Output the [x, y] coordinate of the center of the cell containing the given text.  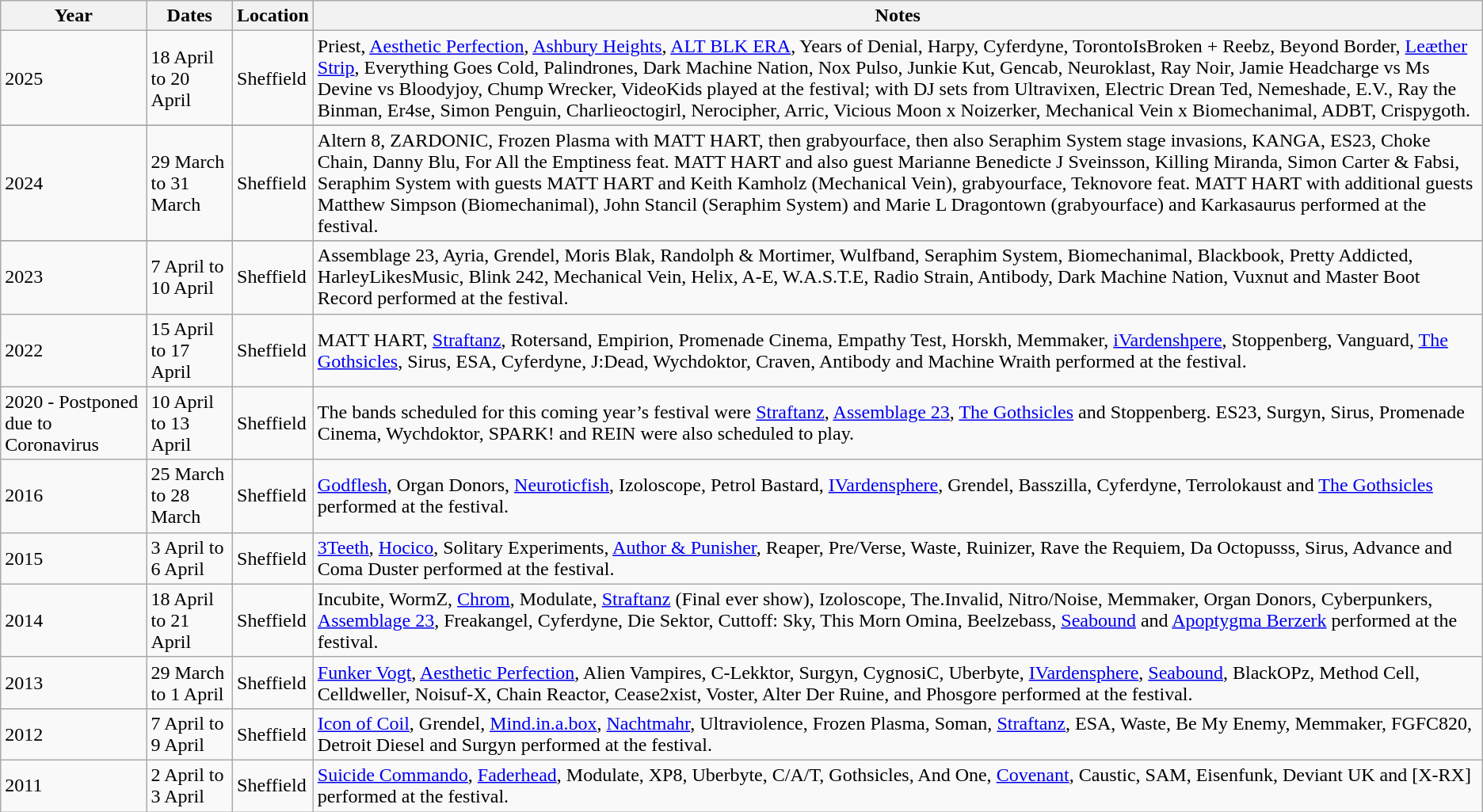
10 April to 13 April [190, 423]
2025 [74, 78]
15 April to 17 April [190, 350]
29 March to 31 March [190, 183]
2022 [74, 350]
7 April to 9 April [190, 734]
25 March to 28 March [190, 496]
2014 [74, 620]
2011 [74, 786]
Dates [190, 16]
2024 [74, 183]
29 March to 1 April [190, 683]
Notes [898, 16]
18 April to 20 April [190, 78]
2020 - Postponed due to Coronavirus [74, 423]
2023 [74, 277]
2015 [74, 558]
2 April to 3 April [190, 786]
2012 [74, 734]
2016 [74, 496]
Location [273, 16]
Year [74, 16]
7 April to 10 April [190, 277]
3 April to 6 April [190, 558]
2013 [74, 683]
18 April to 21 April [190, 620]
